Capture the cell that displays the provided text and extract its (x, y) central coordinate. 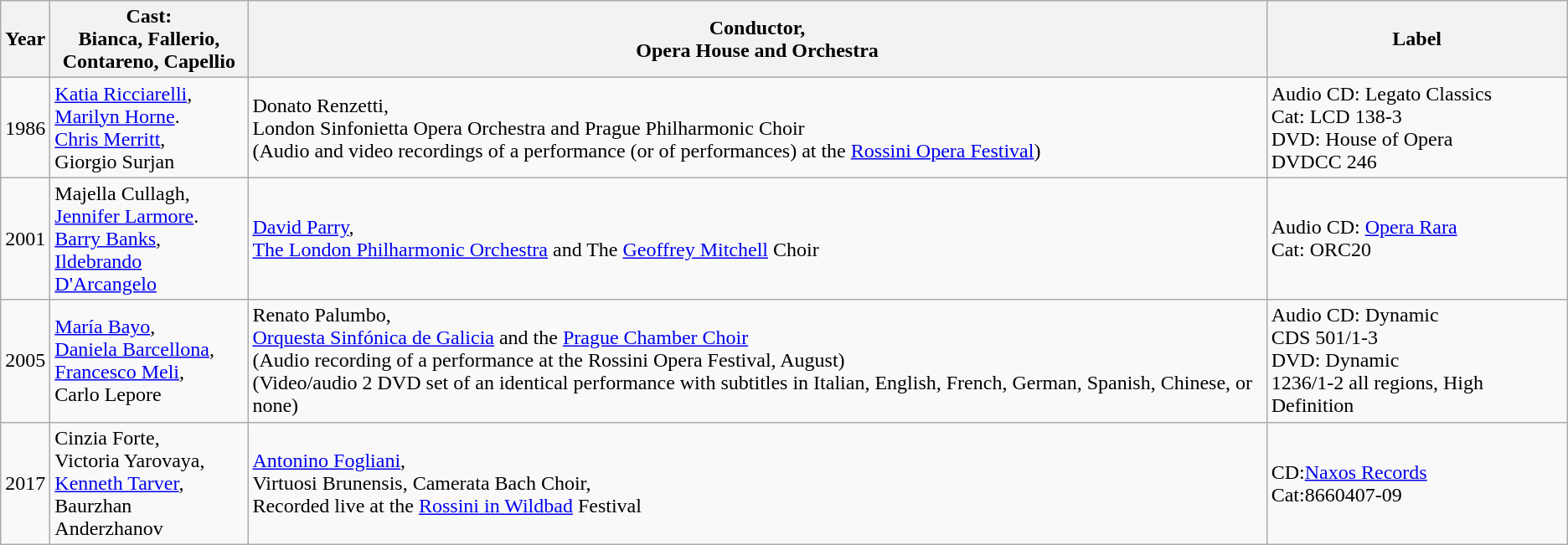
María Bayo, Daniela Barcellona, Francesco Meli,Carlo Lepore (149, 361)
Cast: Bianca, Fallerio, Contareno, Capellio (149, 39)
2001 (25, 239)
Katia Ricciarelli, Marilyn Horne.Chris Merritt,Giorgio Surjan (149, 127)
Conductor,Opera House and Orchestra (757, 39)
Audio CD: Opera Rara Cat: ORC20 (1417, 239)
Cinzia Forte,Victoria Yarovaya,Kenneth Tarver,Baurzhan Anderzhanov (149, 483)
Majella Cullagh, Jennifer Larmore.Barry Banks,Ildebrando D'Arcangelo (149, 239)
David Parry, The London Philharmonic Orchestra and The Geoffrey Mitchell Choir (757, 239)
Audio CD: Legato Classics Cat: LCD 138-3 DVD: House of OperaDVDCC 246 (1417, 127)
Antonino Fogliani,Virtuosi Brunensis, Camerata Bach Choir,Recorded live at the Rossini in Wildbad Festival (757, 483)
1986 (25, 127)
2005 (25, 361)
2017 (25, 483)
Audio CD: DynamicCDS 501/1-3DVD: Dynamic1236/1-2 all regions, High Definition (1417, 361)
Label (1417, 39)
Year (25, 39)
CD:Naxos RecordsCat:8660407-09 (1417, 483)
